Determine the [X, Y] coordinate at the center of the cell enclosing the given text.  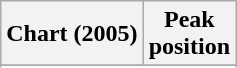
Chart (2005) [72, 34]
Peakposition [189, 34]
